Output the (x, y) coordinate of the center of the cell containing the given text.  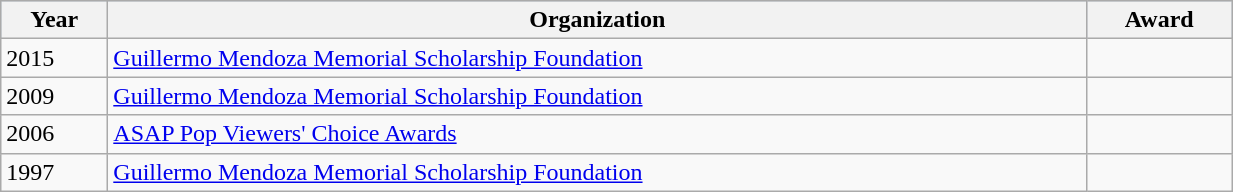
2009 (54, 96)
2006 (54, 134)
ASAP Pop Viewers' Choice Awards (598, 134)
Organization (598, 20)
Award (1160, 20)
1997 (54, 172)
2015 (54, 58)
Year (54, 20)
